Identify which cell holds the provided text, then report its (X, Y) central coordinate. 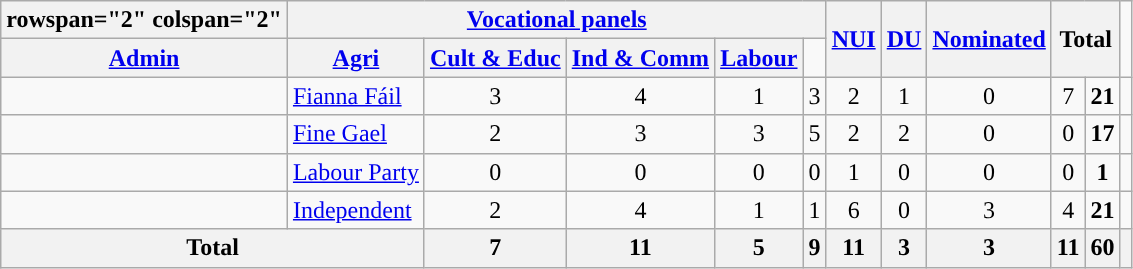
60 (1102, 248)
Independent (356, 210)
9 (814, 248)
Agri (356, 58)
17 (1102, 134)
6 (854, 210)
DU (904, 39)
Cult & Educ (495, 58)
Vocational panels (556, 20)
Fine Gael (356, 134)
Labour (759, 58)
Nominated (989, 39)
Ind & Comm (640, 58)
rowspan="2" colspan="2" (144, 20)
NUI (854, 39)
Fianna Fáil (356, 96)
Admin (144, 58)
Labour Party (356, 172)
